Provide the (X, Y) coordinate of the cell's center where the given text is located.  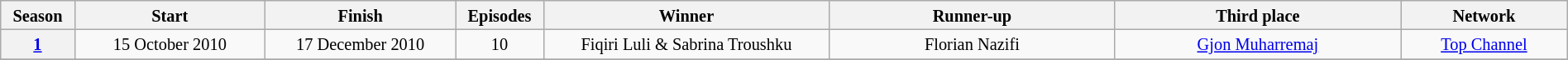
Runner-up (973, 15)
Florian Nazifi (973, 45)
10 (500, 45)
Fiqiri Luli & Sabrina Troushku (686, 45)
Episodes (500, 15)
17 December 2010 (360, 45)
Top Channel (1484, 45)
Start (170, 15)
Winner (686, 15)
15 October 2010 (170, 45)
1 (38, 45)
Season (38, 15)
Third place (1257, 15)
Network (1484, 15)
Finish (360, 15)
Gjon Muharremaj (1257, 45)
